Detect which cell encompasses the target text, then output its (X, Y) center coordinate. 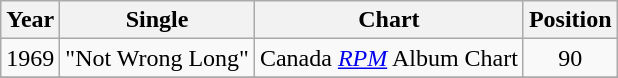
Chart (388, 20)
Year (30, 20)
Canada RPM Album Chart (388, 58)
Position (570, 20)
90 (570, 58)
"Not Wrong Long" (158, 58)
Single (158, 20)
1969 (30, 58)
